Identify which cell holds the provided text, then report its [X, Y] central coordinate. 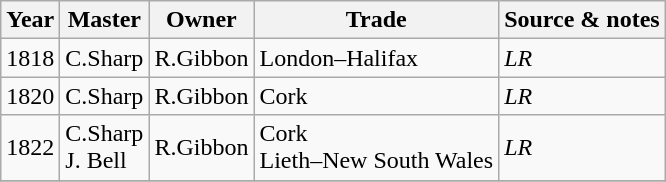
1820 [30, 96]
Year [30, 20]
1822 [30, 148]
Trade [376, 20]
CorkLieth–New South Wales [376, 148]
Master [104, 20]
Source & notes [582, 20]
C.SharpJ. Bell [104, 148]
Owner [202, 20]
Cork [376, 96]
London–Halifax [376, 58]
1818 [30, 58]
